Return (X, Y) of the center of cell containing provided text 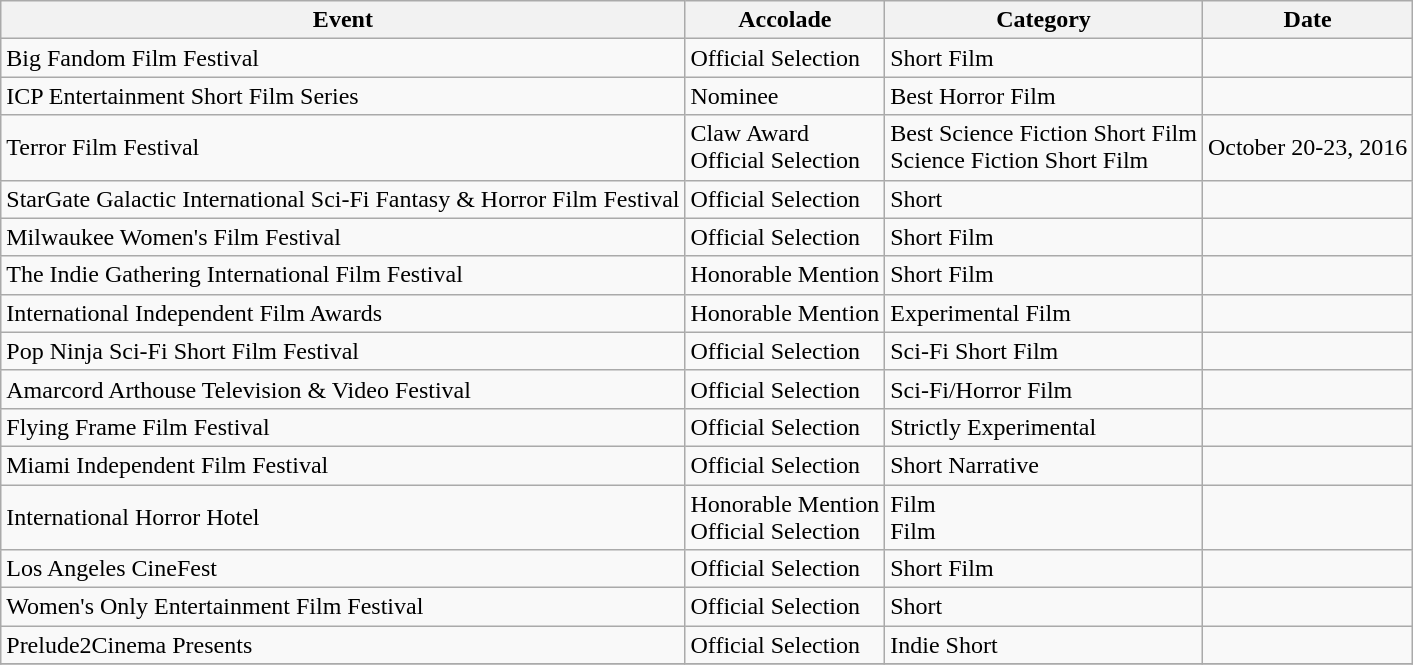
Date (1307, 20)
Strictly Experimental (1044, 427)
October 20-23, 2016 (1307, 148)
Los Angeles CineFest (343, 569)
FilmFilm (1044, 516)
Sci-Fi Short Film (1044, 351)
Best Science Fiction Short FilmScience Fiction Short Film (1044, 148)
International Horror Hotel (343, 516)
Amarcord Arthouse Television & Video Festival (343, 389)
Big Fandom Film Festival (343, 58)
Accolade (785, 20)
Terror Film Festival (343, 148)
Indie Short (1044, 645)
Prelude2Cinema Presents (343, 645)
The Indie Gathering International Film Festival (343, 275)
Experimental Film (1044, 313)
Event (343, 20)
International Independent Film Awards (343, 313)
Sci-Fi/Horror Film (1044, 389)
Women's Only Entertainment Film Festival (343, 607)
Best Horror Film (1044, 96)
Miami Independent Film Festival (343, 465)
StarGate Galactic International Sci-Fi Fantasy & Horror Film Festival (343, 199)
Pop Ninja Sci-Fi Short Film Festival (343, 351)
Honorable MentionOfficial Selection (785, 516)
Short Narrative (1044, 465)
Claw AwardOfficial Selection (785, 148)
Nominee (785, 96)
Milwaukee Women's Film Festival (343, 237)
ICP Entertainment Short Film Series (343, 96)
Flying Frame Film Festival (343, 427)
Category (1044, 20)
